From the cell containing the given text, extract its center point as [X, Y] coordinate. 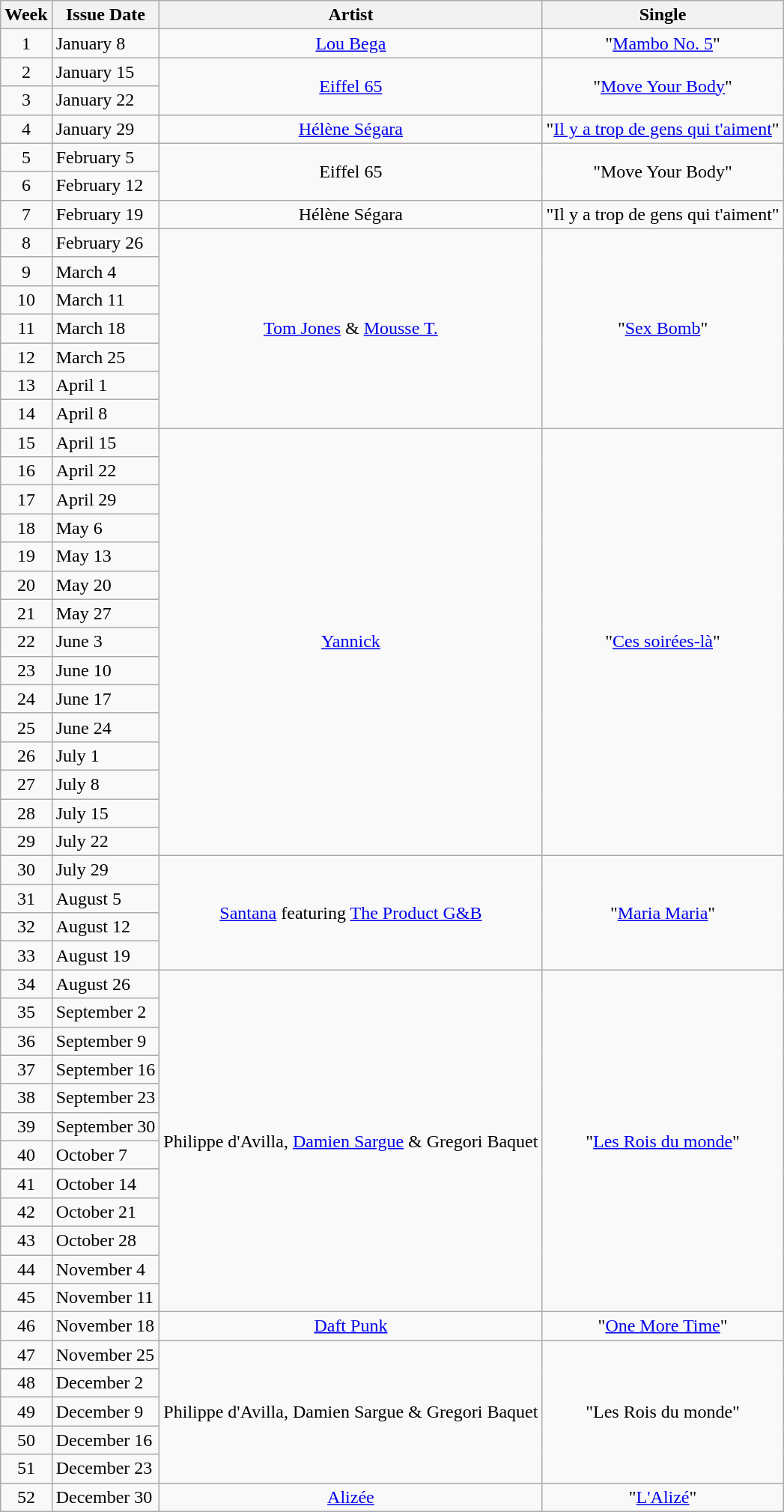
23 [26, 670]
15 [26, 443]
18 [26, 528]
December 2 [106, 1383]
Daft Punk [350, 1326]
45 [26, 1298]
"Maria Maria" [663, 913]
44 [26, 1269]
May 13 [106, 556]
February 12 [106, 186]
13 [26, 386]
September 30 [106, 1126]
May 27 [106, 613]
36 [26, 1041]
February 5 [106, 157]
June 17 [106, 699]
"Ces soirées-là" [663, 643]
17 [26, 500]
40 [26, 1155]
21 [26, 613]
January 29 [106, 129]
34 [26, 984]
August 26 [106, 984]
October 14 [106, 1183]
11 [26, 328]
25 [26, 727]
7 [26, 214]
41 [26, 1183]
24 [26, 699]
July 22 [106, 842]
51 [26, 1469]
2 [26, 72]
1 [26, 43]
June 24 [106, 727]
14 [26, 414]
Week [26, 15]
Issue Date [106, 15]
December 30 [106, 1497]
August 12 [106, 927]
37 [26, 1069]
September 23 [106, 1098]
August 19 [106, 956]
March 25 [106, 357]
February 26 [106, 243]
31 [26, 899]
52 [26, 1497]
48 [26, 1383]
May 20 [106, 585]
39 [26, 1126]
March 4 [106, 271]
July 15 [106, 813]
December 23 [106, 1469]
February 19 [106, 214]
June 3 [106, 642]
January 8 [106, 43]
35 [26, 1012]
November 18 [106, 1326]
Single [663, 15]
28 [26, 813]
April 29 [106, 500]
8 [26, 243]
Santana featuring The Product G&B [350, 913]
46 [26, 1326]
December 16 [106, 1440]
April 22 [106, 471]
5 [26, 157]
Yannick [350, 643]
October 7 [106, 1155]
"One More Time" [663, 1326]
32 [26, 927]
43 [26, 1240]
October 28 [106, 1240]
50 [26, 1440]
47 [26, 1355]
August 5 [106, 899]
33 [26, 956]
March 11 [106, 300]
September 2 [106, 1012]
April 15 [106, 443]
October 21 [106, 1212]
10 [26, 300]
March 18 [106, 328]
22 [26, 642]
4 [26, 129]
November 4 [106, 1269]
July 1 [106, 756]
38 [26, 1098]
July 8 [106, 784]
June 10 [106, 670]
September 16 [106, 1069]
29 [26, 842]
Alizée [350, 1497]
3 [26, 100]
12 [26, 357]
16 [26, 471]
July 29 [106, 870]
January 22 [106, 100]
January 15 [106, 72]
20 [26, 585]
"Sex Bomb" [663, 328]
19 [26, 556]
May 6 [106, 528]
December 9 [106, 1412]
Tom Jones & Mousse T. [350, 328]
Artist [350, 15]
9 [26, 271]
November 11 [106, 1298]
April 1 [106, 386]
"Mambo No. 5" [663, 43]
30 [26, 870]
26 [26, 756]
"L'Alizé" [663, 1497]
49 [26, 1412]
27 [26, 784]
September 9 [106, 1041]
6 [26, 186]
November 25 [106, 1355]
April 8 [106, 414]
42 [26, 1212]
Lou Bega [350, 43]
